Provide the [X, Y] coordinate of the cell's center where the given text is located.  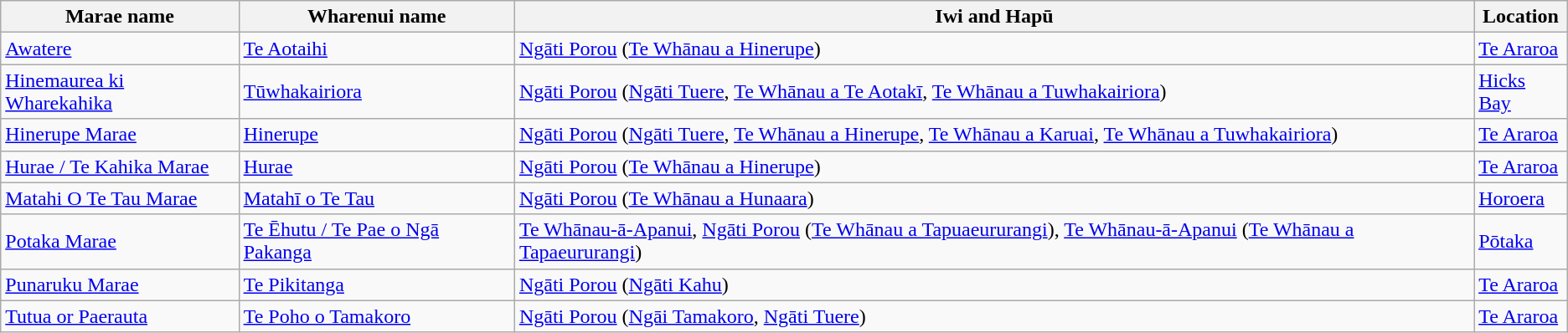
Matahī o Te Tau [377, 198]
Horoera [1521, 198]
Wharenui name [377, 17]
Marae name [120, 17]
Iwi and Hapū [993, 17]
Hinerupe [377, 135]
Tūwhakairiora [377, 92]
Pōtaka [1521, 241]
Ngāti Porou (Ngāti Kahu) [993, 284]
Matahi O Te Tau Marae [120, 198]
Ngāti Porou (Ngāti Tuere, Te Whānau a Te Aotakī, Te Whānau a Tuwhakairiora) [993, 92]
Hinemaurea ki Wharekahika [120, 92]
Tutua or Paerauta [120, 316]
Hicks Bay [1521, 92]
Te Aotaihi [377, 49]
Ngāti Porou (Te Whānau a Hunaara) [993, 198]
Ngāti Porou (Ngāi Tamakoro, Ngāti Tuere) [993, 316]
Te Whānau-ā-Apanui, Ngāti Porou (Te Whānau a Tapuaeururangi), Te Whānau-ā-Apanui (Te Whānau a Tapaeururangi) [993, 241]
Punaruku Marae [120, 284]
Te Pikitanga [377, 284]
Hurae / Te Kahika Marae [120, 166]
Hurae [377, 166]
Potaka Marae [120, 241]
Te Poho o Tamakoro [377, 316]
Awatere [120, 49]
Location [1521, 17]
Hinerupe Marae [120, 135]
Te Ēhutu / Te Pae o Ngā Pakanga [377, 241]
Ngāti Porou (Ngāti Tuere, Te Whānau a Hinerupe, Te Whānau a Karuai, Te Whānau a Tuwhakairiora) [993, 135]
